Extract the (x, y) coordinate from the center of the cell holding the provided text.  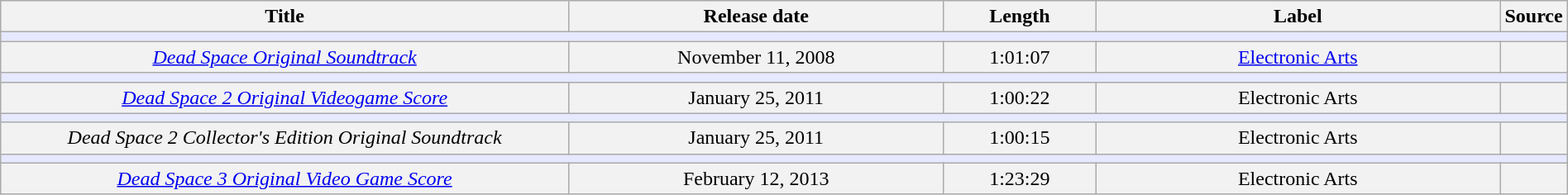
February 12, 2013 (756, 178)
Dead Space 3 Original Video Game Score (284, 178)
1:00:22 (1020, 97)
Title (284, 17)
Dead Space Original Soundtrack (284, 57)
1:23:29 (1020, 178)
Source (1533, 17)
Dead Space 2 Original Videogame Score (284, 97)
1:01:07 (1020, 57)
Release date (756, 17)
Label (1298, 17)
Dead Space 2 Collector's Edition Original Soundtrack (284, 138)
November 11, 2008 (756, 57)
1:00:15 (1020, 138)
Length (1020, 17)
